Find where the given text appears and provide that cell's center as [x, y] coordinate. 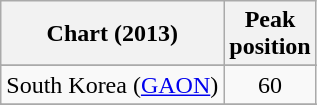
South Korea (GAON) [112, 85]
60 [270, 85]
Peakposition [270, 34]
Chart (2013) [112, 34]
